From the cell containing the given text, extract its center point as (x, y) coordinate. 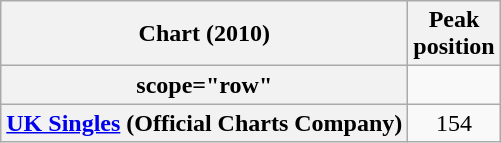
UK Singles (Official Charts Company) (204, 123)
Peakposition (454, 34)
Chart (2010) (204, 34)
scope="row" (204, 85)
154 (454, 123)
